Search for the cell housing the specified text and yield its [X, Y] center coordinate. 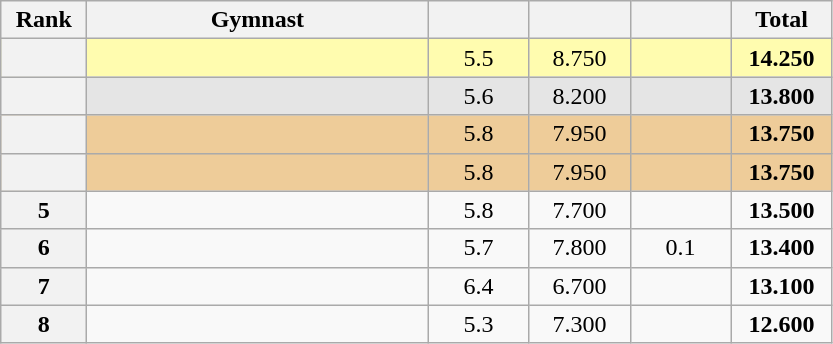
Total [782, 20]
5.6 [478, 96]
6.4 [478, 286]
8.750 [580, 58]
5.3 [478, 324]
5.5 [478, 58]
13.400 [782, 248]
Rank [44, 20]
5 [44, 210]
7 [44, 286]
7.800 [580, 248]
8.200 [580, 96]
8 [44, 324]
Gymnast [258, 20]
6.700 [580, 286]
14.250 [782, 58]
13.100 [782, 286]
12.600 [782, 324]
13.500 [782, 210]
7.700 [580, 210]
5.7 [478, 248]
7.300 [580, 324]
0.1 [680, 248]
13.800 [782, 96]
6 [44, 248]
